Pinpoint the cell where the given text exists, returning its (x, y) midpoint coordinate. 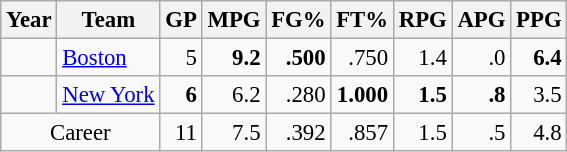
7.5 (234, 133)
9.2 (234, 58)
Career (80, 133)
RPG (422, 20)
1.000 (362, 95)
11 (181, 133)
APG (482, 20)
6.2 (234, 95)
FT% (362, 20)
.500 (298, 58)
6.4 (539, 58)
PPG (539, 20)
FG% (298, 20)
4.8 (539, 133)
.750 (362, 58)
Year (29, 20)
Team (108, 20)
6 (181, 95)
GP (181, 20)
.392 (298, 133)
.8 (482, 95)
New York (108, 95)
Boston (108, 58)
5 (181, 58)
1.4 (422, 58)
3.5 (539, 95)
.5 (482, 133)
MPG (234, 20)
.0 (482, 58)
.280 (298, 95)
.857 (362, 133)
